Return (x, y) of the center of cell containing provided text 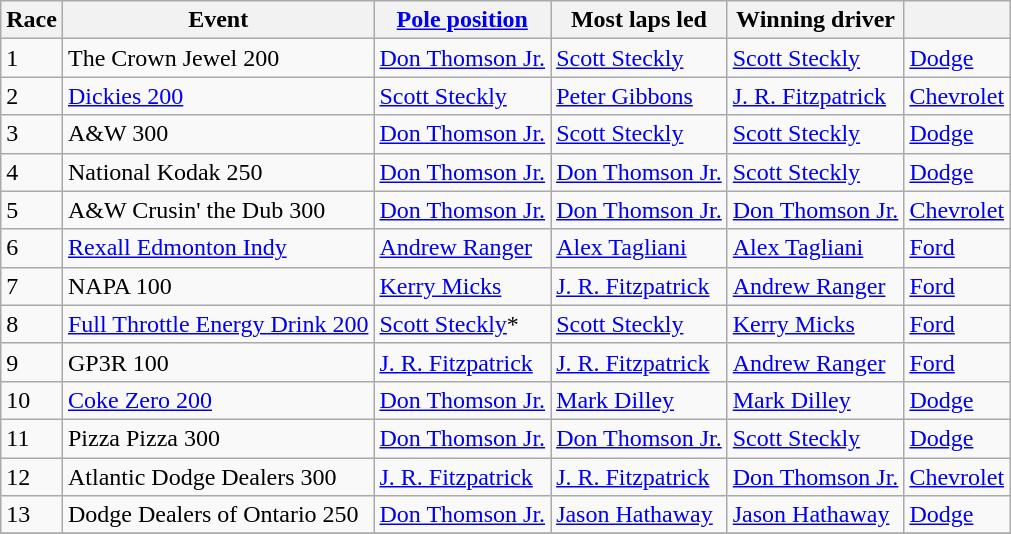
4 (32, 172)
5 (32, 210)
13 (32, 515)
7 (32, 286)
NAPA 100 (218, 286)
National Kodak 250 (218, 172)
The Crown Jewel 200 (218, 58)
Coke Zero 200 (218, 400)
3 (32, 134)
6 (32, 248)
Pole position (462, 20)
9 (32, 362)
Dodge Dealers of Ontario 250 (218, 515)
Event (218, 20)
10 (32, 400)
2 (32, 96)
Most laps led (640, 20)
Race (32, 20)
Pizza Pizza 300 (218, 438)
Dickies 200 (218, 96)
A&W 300 (218, 134)
Atlantic Dodge Dealers 300 (218, 477)
12 (32, 477)
Winning driver (816, 20)
11 (32, 438)
Peter Gibbons (640, 96)
1 (32, 58)
Rexall Edmonton Indy (218, 248)
8 (32, 324)
Full Throttle Energy Drink 200 (218, 324)
Scott Steckly* (462, 324)
A&W Crusin' the Dub 300 (218, 210)
GP3R 100 (218, 362)
